Return [x, y] of the center of cell containing provided text 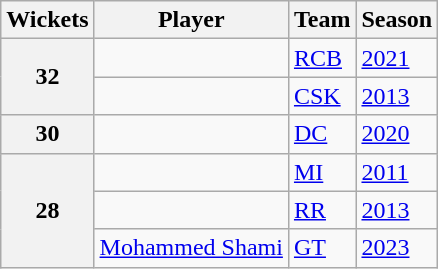
GT [322, 248]
MI [322, 172]
32 [48, 77]
2023 [397, 248]
Mohammed Shami [191, 248]
Wickets [48, 20]
30 [48, 134]
2020 [397, 134]
Team [322, 20]
Season [397, 20]
28 [48, 210]
2011 [397, 172]
DC [322, 134]
CSK [322, 96]
Player [191, 20]
RR [322, 210]
2021 [397, 58]
RCB [322, 58]
